Search for the cell housing the specified text and yield its [X, Y] center coordinate. 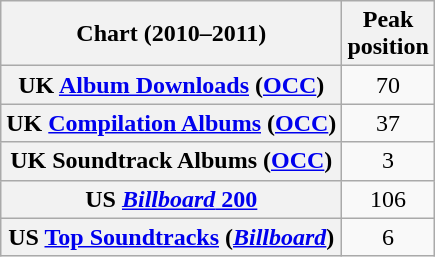
6 [388, 237]
Peakposition [388, 34]
Chart (2010–2011) [172, 34]
UK Album Downloads (OCC) [172, 85]
UK Compilation Albums (OCC) [172, 123]
US Top Soundtracks (Billboard) [172, 237]
3 [388, 161]
US Billboard 200 [172, 199]
UK Soundtrack Albums (OCC) [172, 161]
106 [388, 199]
70 [388, 85]
37 [388, 123]
